Detect which cell encompasses the target text, then output its (X, Y) center coordinate. 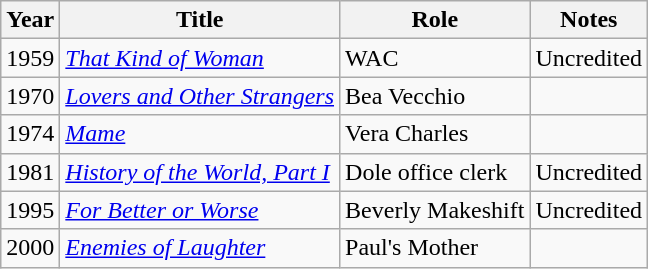
Mame (200, 134)
Title (200, 20)
That Kind of Woman (200, 58)
Lovers and Other Strangers (200, 96)
Beverly Makeshift (435, 210)
Role (435, 20)
2000 (30, 248)
Year (30, 20)
1974 (30, 134)
Enemies of Laughter (200, 248)
1981 (30, 172)
Vera Charles (435, 134)
Dole office clerk (435, 172)
Bea Vecchio (435, 96)
1995 (30, 210)
WAC (435, 58)
1959 (30, 58)
History of the World, Part I (200, 172)
Notes (589, 20)
For Better or Worse (200, 210)
1970 (30, 96)
Paul's Mother (435, 248)
